For the text-containing cell, return its midpoint in (X, Y) coordinate format. 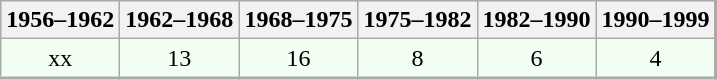
1975–1982 (418, 20)
4 (656, 58)
1990–1999 (656, 20)
xx (60, 58)
1968–1975 (298, 20)
16 (298, 58)
13 (180, 58)
6 (536, 58)
1982–1990 (536, 20)
1956–1962 (60, 20)
8 (418, 58)
1962–1968 (180, 20)
